Identify which cell holds the provided text, then report its (X, Y) central coordinate. 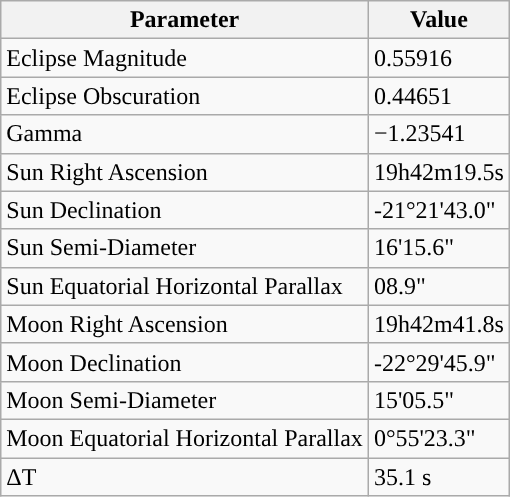
Sun Equatorial Horizontal Parallax (185, 286)
08.9" (438, 286)
0°55'23.3" (438, 438)
-21°21'43.0" (438, 210)
ΔT (185, 477)
19h42m41.8s (438, 324)
19h42m19.5s (438, 172)
Value (438, 20)
0.44651 (438, 96)
Moon Declination (185, 362)
Eclipse Magnitude (185, 58)
Parameter (185, 20)
Sun Right Ascension (185, 172)
Moon Semi-Diameter (185, 400)
Eclipse Obscuration (185, 96)
-22°29'45.9" (438, 362)
15'05.5" (438, 400)
Sun Declination (185, 210)
Gamma (185, 134)
16'15.6" (438, 248)
Moon Equatorial Horizontal Parallax (185, 438)
Sun Semi-Diameter (185, 248)
Moon Right Ascension (185, 324)
35.1 s (438, 477)
−1.23541 (438, 134)
0.55916 (438, 58)
